Capture the cell that displays the provided text and extract its (X, Y) central coordinate. 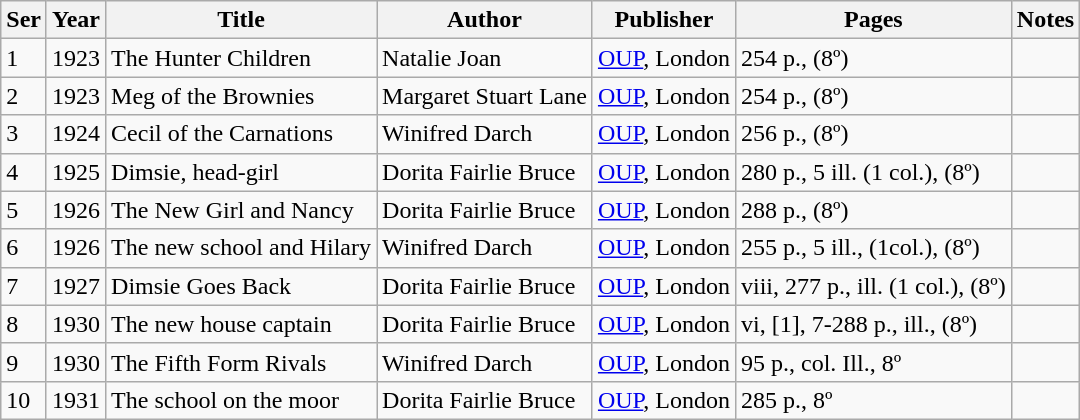
viii, 277 p., ill. (1 col.), (8º) (873, 286)
1931 (76, 400)
Natalie Joan (485, 58)
Dimsie, head-girl (242, 172)
Meg of the Brownies (242, 96)
7 (24, 286)
Notes (1045, 20)
1 (24, 58)
1925 (76, 172)
8 (24, 324)
vi, [1], 7-288 p., ill., (8º) (873, 324)
Title (242, 20)
2 (24, 96)
Pages (873, 20)
3 (24, 134)
The school on the moor (242, 400)
Cecil of the Carnations (242, 134)
Year (76, 20)
The New Girl and Nancy (242, 210)
1924 (76, 134)
The new school and Hilary (242, 248)
The Hunter Children (242, 58)
The new house captain (242, 324)
285 p., 8º (873, 400)
4 (24, 172)
1927 (76, 286)
255 p., 5 ill., (1col.), (8º) (873, 248)
Ser (24, 20)
Dimsie Goes Back (242, 286)
Publisher (664, 20)
5 (24, 210)
Author (485, 20)
6 (24, 248)
288 p., (8º) (873, 210)
95 p., col. Ill., 8º (873, 362)
Margaret Stuart Lane (485, 96)
10 (24, 400)
The Fifth Form Rivals (242, 362)
9 (24, 362)
280 p., 5 ill. (1 col.), (8º) (873, 172)
256 p., (8º) (873, 134)
